Detect which cell encompasses the target text, then output its [X, Y] center coordinate. 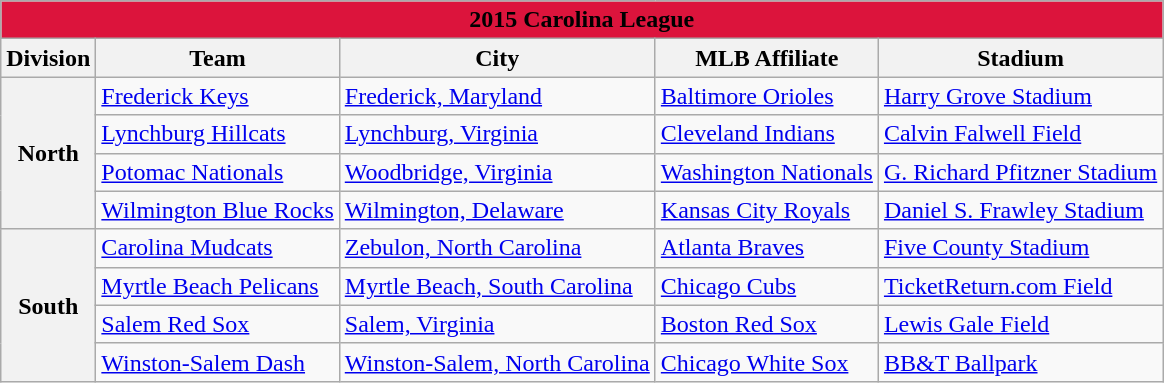
Kansas City Royals [766, 210]
G. Richard Pfitzner Stadium [1020, 172]
Frederick Keys [218, 96]
Myrtle Beach, South Carolina [497, 286]
Salem, Virginia [497, 324]
Woodbridge, Virginia [497, 172]
2015 Carolina League [582, 20]
Lewis Gale Field [1020, 324]
Frederick, Maryland [497, 96]
BB&T Ballpark [1020, 362]
Atlanta Braves [766, 248]
Wilmington Blue Rocks [218, 210]
Cleveland Indians [766, 134]
Daniel S. Frawley Stadium [1020, 210]
Five County Stadium [1020, 248]
City [497, 58]
Harry Grove Stadium [1020, 96]
Myrtle Beach Pelicans [218, 286]
Winston-Salem Dash [218, 362]
Washington Nationals [766, 172]
TicketReturn.com Field [1020, 286]
Zebulon, North Carolina [497, 248]
Wilmington, Delaware [497, 210]
Boston Red Sox [766, 324]
Stadium [1020, 58]
Chicago White Sox [766, 362]
Division [48, 58]
Winston-Salem, North Carolina [497, 362]
Lynchburg, Virginia [497, 134]
Salem Red Sox [218, 324]
Chicago Cubs [766, 286]
Team [218, 58]
South [48, 305]
MLB Affiliate [766, 58]
North [48, 153]
Carolina Mudcats [218, 248]
Potomac Nationals [218, 172]
Calvin Falwell Field [1020, 134]
Baltimore Orioles [766, 96]
Lynchburg Hillcats [218, 134]
